Detect which cell encompasses the target text, then output its (x, y) center coordinate. 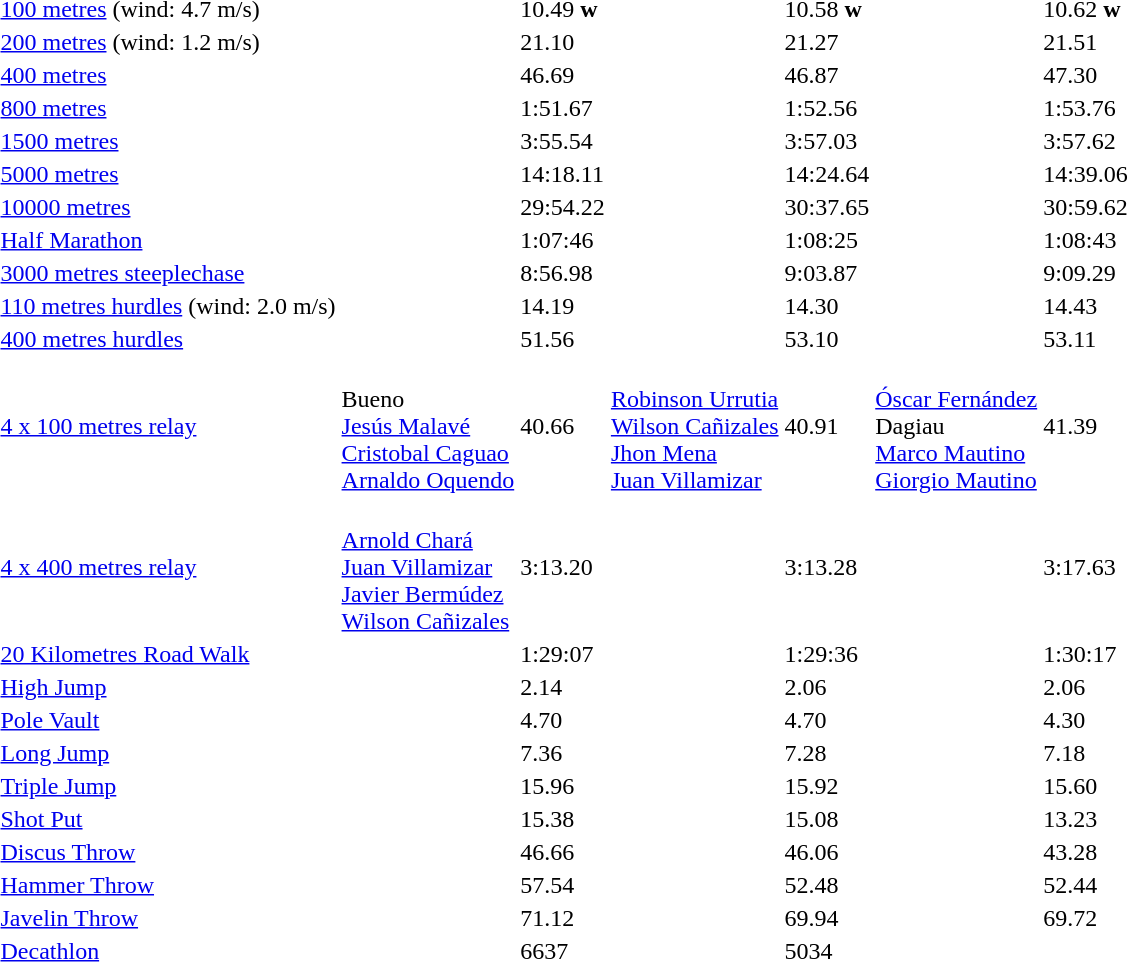
8:56.98 (563, 273)
3:57.03 (827, 141)
30:37.65 (827, 207)
3:13.20 (563, 567)
14:24.64 (827, 174)
46.06 (827, 852)
1:07:46 (563, 240)
14:18.11 (563, 174)
40.91 (827, 426)
69.94 (827, 918)
2.06 (827, 687)
BuenoJesús MalavéCristobal CaguaoArnaldo Oquendo (428, 426)
51.56 (563, 339)
1:08:25 (827, 240)
14.30 (827, 306)
3:55.54 (563, 141)
46.87 (827, 75)
9:03.87 (827, 273)
40.66 (563, 426)
53.10 (827, 339)
14.19 (563, 306)
21.27 (827, 42)
71.12 (563, 918)
1:52.56 (827, 108)
2.14 (563, 687)
Arnold CharáJuan VillamizarJavier BermúdezWilson Cañizales (428, 567)
15.92 (827, 786)
15.08 (827, 819)
Robinson UrrutiaWilson CañizalesJhon MenaJuan Villamizar (694, 426)
1:29:36 (827, 654)
57.54 (563, 885)
1:29:07 (563, 654)
29:54.22 (563, 207)
46.66 (563, 852)
52.48 (827, 885)
7.36 (563, 753)
Óscar FernándezDagiauMarco MautinoGiorgio Mautino (956, 426)
7.28 (827, 753)
15.96 (563, 786)
3:13.28 (827, 567)
46.69 (563, 75)
15.38 (563, 819)
1:51.67 (563, 108)
21.10 (563, 42)
